Determine the (x, y) coordinate at the center of the cell enclosing the given text.  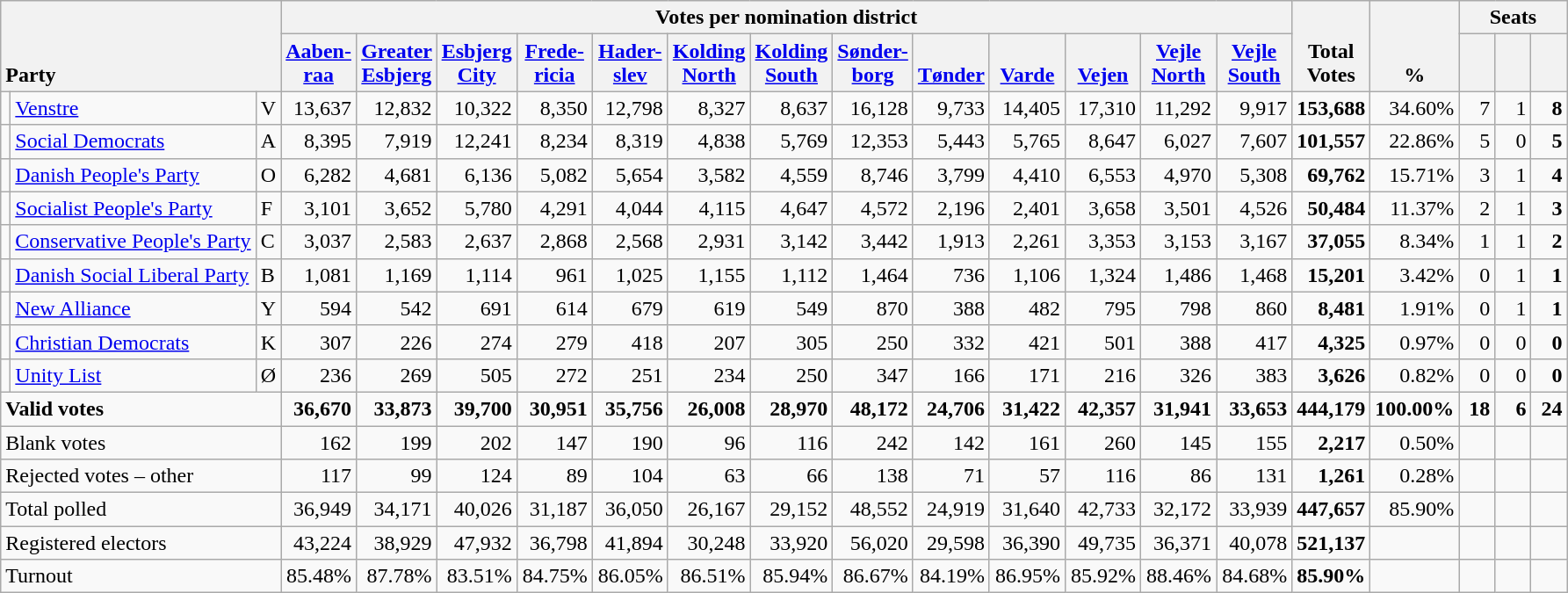
28,970 (791, 409)
166 (950, 375)
Kolding South (791, 63)
Vejle North (1179, 63)
736 (950, 275)
482 (1027, 308)
40,026 (476, 510)
Frede- ricia (554, 63)
5,082 (554, 175)
1.91% (1414, 308)
3,037 (319, 242)
421 (1027, 342)
6,282 (319, 175)
272 (554, 375)
505 (476, 375)
33,920 (791, 543)
1,486 (1179, 275)
2,217 (1332, 442)
3,652 (397, 208)
1,324 (1102, 275)
274 (476, 342)
84.68% (1254, 576)
9,917 (1254, 108)
3,153 (1179, 242)
4,325 (1332, 342)
83.51% (476, 576)
1,114 (476, 275)
8,746 (873, 175)
Turnout (141, 576)
15,201 (1332, 275)
332 (950, 342)
C (268, 242)
85.48% (319, 576)
269 (397, 375)
Votes per nomination district (787, 18)
5,654 (630, 175)
8,350 (554, 108)
13,637 (319, 108)
4,970 (1179, 175)
31,941 (1179, 409)
5,780 (476, 208)
190 (630, 442)
Varde (1027, 63)
Hader- slev (630, 63)
7,607 (1254, 141)
3,101 (319, 208)
11,292 (1179, 108)
3,442 (873, 242)
124 (476, 476)
2,868 (554, 242)
1,464 (873, 275)
138 (873, 476)
99 (397, 476)
48,552 (873, 510)
870 (873, 308)
3,167 (1254, 242)
Aaben- raa (319, 63)
795 (1102, 308)
31,187 (554, 510)
447,657 (1332, 510)
251 (630, 375)
347 (873, 375)
29,152 (791, 510)
0.50% (1414, 442)
4,115 (709, 208)
417 (1254, 342)
24,706 (950, 409)
4,572 (873, 208)
3.42% (1414, 275)
88.46% (1179, 576)
Vejen (1102, 63)
521,137 (1332, 543)
5,765 (1027, 141)
145 (1179, 442)
1,468 (1254, 275)
199 (397, 442)
1,261 (1332, 476)
Party (141, 46)
444,179 (1332, 409)
36,670 (319, 409)
5,769 (791, 141)
57 (1027, 476)
4,647 (791, 208)
8 (1550, 108)
Total Votes (1332, 46)
Social Democrats (134, 141)
Danish People's Party (134, 175)
Unity List (134, 375)
619 (709, 308)
798 (1179, 308)
4 (1550, 175)
12,798 (630, 108)
8,637 (791, 108)
860 (1254, 308)
34.60% (1414, 108)
8,647 (1102, 141)
0.97% (1414, 342)
3,582 (709, 175)
101,557 (1332, 141)
383 (1254, 375)
8,395 (319, 141)
42,357 (1102, 409)
26,167 (709, 510)
2,261 (1027, 242)
202 (476, 442)
12,832 (397, 108)
1,112 (791, 275)
Y (268, 308)
Venstre (134, 108)
242 (873, 442)
31,422 (1027, 409)
56,020 (873, 543)
3,501 (1179, 208)
87.78% (397, 576)
305 (791, 342)
1,155 (709, 275)
Tønder (950, 63)
30,951 (554, 409)
8,234 (554, 141)
2,931 (709, 242)
3,799 (950, 175)
F (268, 208)
26,008 (709, 409)
104 (630, 476)
4,410 (1027, 175)
100.00% (1414, 409)
96 (709, 442)
36,798 (554, 543)
50,484 (1332, 208)
260 (1102, 442)
614 (554, 308)
6,027 (1179, 141)
24,919 (950, 510)
85.94% (791, 576)
Ø (268, 375)
37,055 (1332, 242)
86.51% (709, 576)
226 (397, 342)
39,700 (476, 409)
3,353 (1102, 242)
1,106 (1027, 275)
4,526 (1254, 208)
12,241 (476, 141)
6,553 (1102, 175)
Total polled (141, 510)
Rejected votes – other (141, 476)
147 (554, 442)
Vejle South (1254, 63)
69,762 (1332, 175)
48,172 (873, 409)
7 (1478, 108)
161 (1027, 442)
18 (1478, 409)
207 (709, 342)
542 (397, 308)
3,626 (1332, 375)
155 (1254, 442)
1,169 (397, 275)
2,401 (1027, 208)
236 (319, 375)
117 (319, 476)
32,172 (1179, 510)
5,308 (1254, 175)
142 (950, 442)
86.05% (630, 576)
33,653 (1254, 409)
8,319 (630, 141)
36,371 (1179, 543)
24 (1550, 409)
14,405 (1027, 108)
86.67% (873, 576)
0.82% (1414, 375)
47,932 (476, 543)
Valid votes (141, 409)
33,939 (1254, 510)
34,171 (397, 510)
86.95% (1027, 576)
71 (950, 476)
501 (1102, 342)
40,078 (1254, 543)
84.19% (950, 576)
7,919 (397, 141)
131 (1254, 476)
1,913 (950, 242)
1,025 (630, 275)
2,637 (476, 242)
35,756 (630, 409)
2,583 (397, 242)
41,894 (630, 543)
6,136 (476, 175)
961 (554, 275)
549 (791, 308)
8,327 (709, 108)
% (1414, 46)
594 (319, 308)
Seats (1513, 18)
66 (791, 476)
K (268, 342)
36,390 (1027, 543)
5,443 (950, 141)
Kolding North (709, 63)
63 (709, 476)
Esbjerg City (476, 63)
Socialist People's Party (134, 208)
16,128 (873, 108)
O (268, 175)
17,310 (1102, 108)
36,050 (630, 510)
Sønder- borg (873, 63)
3,658 (1102, 208)
11.37% (1414, 208)
84.75% (554, 576)
4,291 (554, 208)
V (268, 108)
153,688 (1332, 108)
36,949 (319, 510)
1,081 (319, 275)
Danish Social Liberal Party (134, 275)
Registered electors (141, 543)
171 (1027, 375)
4,044 (630, 208)
4,838 (709, 141)
A (268, 141)
2,568 (630, 242)
85.92% (1102, 576)
8,481 (1332, 308)
15.71% (1414, 175)
B (268, 275)
234 (709, 375)
22.86% (1414, 141)
Greater Esbjerg (397, 63)
Conservative People's Party (134, 242)
3,142 (791, 242)
307 (319, 342)
42,733 (1102, 510)
6 (1513, 409)
49,735 (1102, 543)
418 (630, 342)
279 (554, 342)
8.34% (1414, 242)
2,196 (950, 208)
10,322 (476, 108)
162 (319, 442)
89 (554, 476)
9,733 (950, 108)
33,873 (397, 409)
679 (630, 308)
0.28% (1414, 476)
691 (476, 308)
Christian Democrats (134, 342)
38,929 (397, 543)
New Alliance (134, 308)
326 (1179, 375)
12,353 (873, 141)
4,559 (791, 175)
43,224 (319, 543)
30,248 (709, 543)
29,598 (950, 543)
4,681 (397, 175)
Blank votes (141, 442)
31,640 (1027, 510)
216 (1102, 375)
86 (1179, 476)
